Identify which cell holds the provided text, then report its [X, Y] central coordinate. 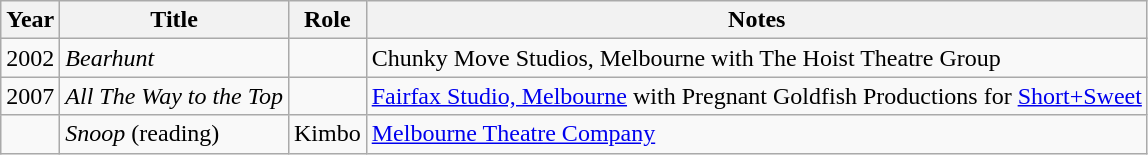
Fairfax Studio, Melbourne with Pregnant Goldfish Productions for Short+Sweet [756, 96]
Year [30, 20]
Kimbo [327, 134]
Notes [756, 20]
Role [327, 20]
2002 [30, 58]
Bearhunt [174, 58]
All The Way to the Top [174, 96]
2007 [30, 96]
Chunky Move Studios, Melbourne with The Hoist Theatre Group [756, 58]
Melbourne Theatre Company [756, 134]
Title [174, 20]
Snoop (reading) [174, 134]
